Determine the [X, Y] coordinate at the center of the cell enclosing the given text.  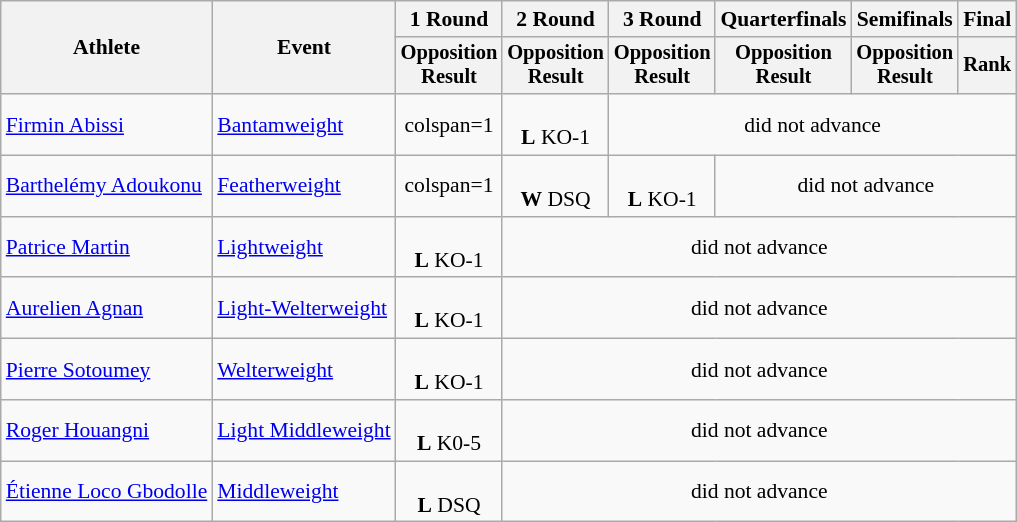
Patrice Martin [107, 248]
Quarterfinals [783, 19]
Firmin Abissi [107, 124]
3 Round [662, 19]
L K0-5 [450, 430]
Final [987, 19]
1 Round [450, 19]
Étienne Loco Gbodolle [107, 492]
Barthelémy Adoukonu [107, 186]
2 Round [556, 19]
W DSQ [556, 186]
Light Middleweight [304, 430]
Athlete [107, 48]
Event [304, 48]
Pierre Sotoumey [107, 370]
Welterweight [304, 370]
Rank [987, 66]
Lightweight [304, 248]
Semifinals [906, 19]
Roger Houangni [107, 430]
Bantamweight [304, 124]
Featherweight [304, 186]
Light-Welterweight [304, 308]
Aurelien Agnan [107, 308]
Middleweight [304, 492]
L DSQ [450, 492]
